Capture the cell that displays the provided text and extract its [X, Y] central coordinate. 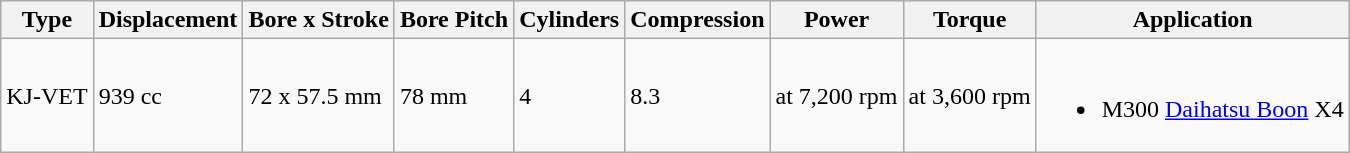
8.3 [698, 96]
Type [47, 20]
Power [836, 20]
KJ-VET [47, 96]
Torque [970, 20]
M300 Daihatsu Boon X4 [1192, 96]
at 3,600 rpm [970, 96]
Displacement [168, 20]
at 7,200 rpm [836, 96]
Bore x Stroke [319, 20]
4 [570, 96]
78 mm [454, 96]
72 x 57.5 mm [319, 96]
Application [1192, 20]
Compression [698, 20]
Cylinders [570, 20]
Bore Pitch [454, 20]
939 cc [168, 96]
